For the text-containing cell, return its midpoint in [X, Y] coordinate format. 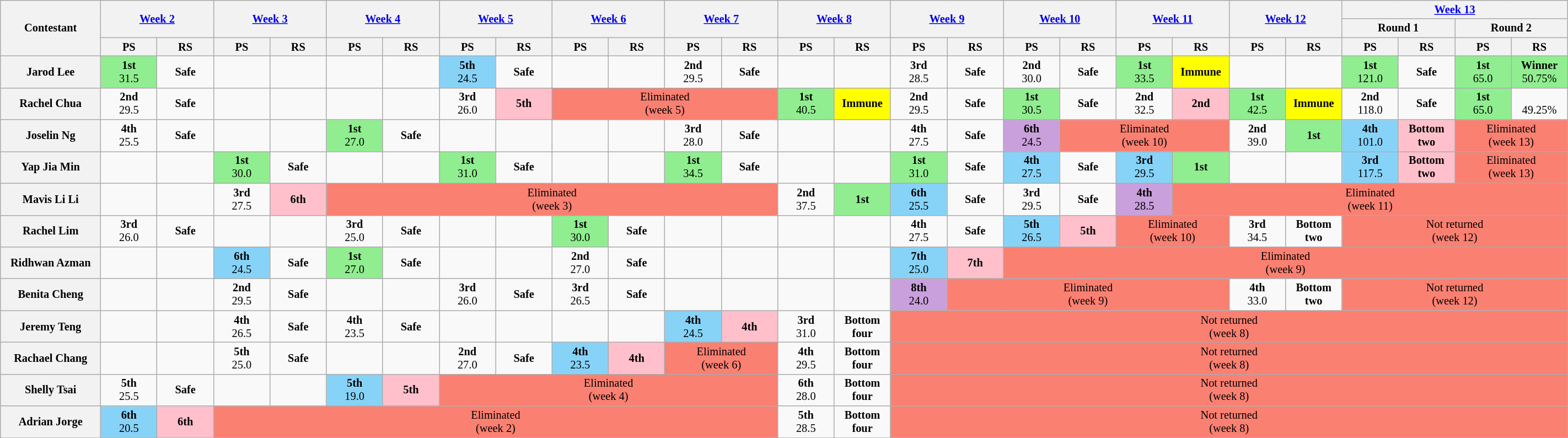
Rachel Chua [51, 104]
5th24.5 [468, 72]
Week 9 [947, 19]
Week 8 [835, 19]
Round 1 [1398, 28]
1st40.5 [806, 104]
3rd31.0 [806, 327]
Rachael Chang [51, 358]
Mavis Li Li [51, 199]
Week 5 [496, 19]
2nd32.5 [1145, 104]
5th19.0 [355, 390]
1st42.5 [1257, 104]
2nd [1201, 104]
7th25.0 [919, 263]
5th25.0 [241, 358]
1st30.5 [1032, 104]
Eliminated(week 5) [665, 104]
4th26.5 [241, 327]
Week 2 [158, 19]
5th25.5 [129, 390]
1st121.0 [1370, 72]
4th24.5 [693, 327]
3rd26.5 [580, 295]
Adrian Jorge [51, 422]
Week 12 [1286, 19]
3rd27.5 [241, 199]
Rachel Lim [51, 231]
Round 2 [1512, 28]
6th25.5 [919, 199]
Week 13 [1454, 9]
4th33.0 [1257, 295]
Contestant [51, 28]
Eliminated(week 2) [495, 422]
4th28.5 [1145, 199]
49.25% [1539, 104]
Eliminated(week 3) [552, 199]
2nd30.0 [1032, 72]
3rd34.5 [1257, 231]
Benita Cheng [51, 295]
1st31.5 [129, 72]
Ridhwan Azman [51, 263]
Eliminated(week 11) [1370, 199]
2nd39.0 [1257, 136]
5th26.5 [1032, 231]
Shelly Tsai [51, 390]
6th28.0 [806, 390]
2nd118.0 [1370, 104]
3rd25.0 [355, 231]
Winner50.75% [1539, 72]
3rd28.0 [693, 136]
4th25.5 [129, 136]
Jarod Lee [51, 72]
Week 11 [1173, 19]
Week 3 [270, 19]
Jeremy Teng [51, 327]
4th101.0 [1370, 136]
2nd37.5 [806, 199]
3rd28.5 [919, 72]
1st34.5 [693, 167]
Week 7 [721, 19]
3rd117.5 [1370, 167]
7th [975, 263]
Week 10 [1060, 19]
Week 6 [609, 19]
Week 4 [383, 19]
Joselin Ng [51, 136]
6th20.5 [129, 422]
Eliminated(week 4) [609, 390]
4th29.5 [806, 358]
Yap Jia Min [51, 167]
5th28.5 [806, 422]
8th24.0 [919, 295]
1st33.5 [1145, 72]
Eliminated(week 6) [721, 358]
